Capture the cell that displays the provided text and extract its [X, Y] central coordinate. 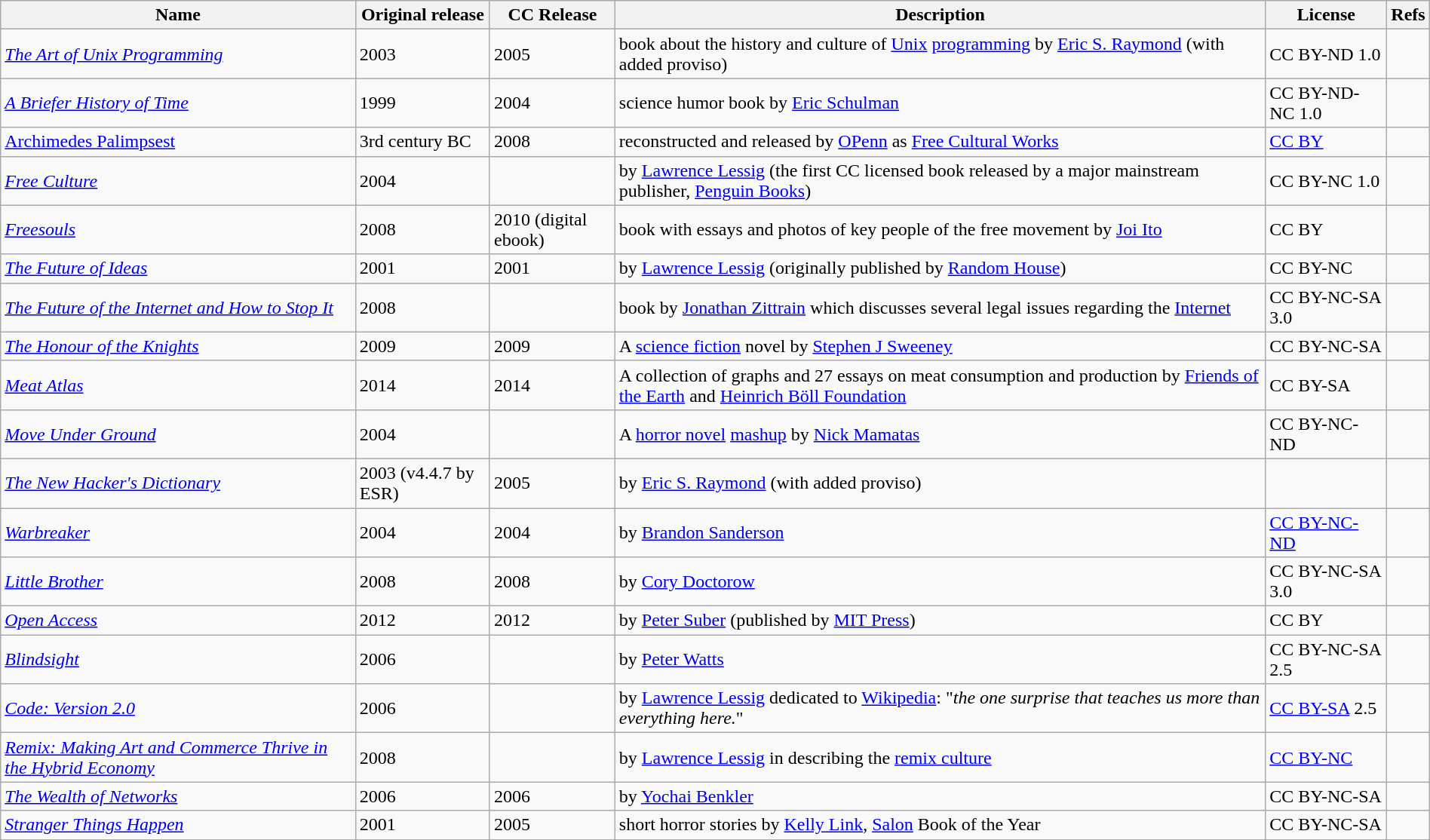
CC BY-ND-NC 1.0 [1326, 103]
Original release [422, 15]
The Art of Unix Programming [178, 54]
Meat Atlas [178, 385]
Warbreaker [178, 532]
A horror novel mashup by Nick Mamatas [940, 434]
by Eric S. Raymond (with added proviso) [940, 483]
A Briefer History of Time [178, 103]
Little Brother [178, 582]
The Future of Ideas [178, 268]
by Peter Suber (published by MIT Press) [940, 621]
A collection of graphs and 27 essays on meat consumption and production by Friends of the Earth and Heinrich Böll Foundation [940, 385]
1999 [422, 103]
by Lawrence Lessig in describing the remix culture [940, 757]
CC BY-ND 1.0 [1326, 54]
License [1326, 15]
science humor book by Eric Schulman [940, 103]
Stranger Things Happen [178, 825]
Remix: Making Art and Commerce Thrive in the Hybrid Economy [178, 757]
Code: Version 2.0 [178, 709]
3rd century BC [422, 142]
by Lawrence Lessig (the first CC licensed book released by a major mainstream publisher, Penguin Books) [940, 181]
short horror stories by Kelly Link, Salon Book of the Year [940, 825]
by Lawrence Lessig dedicated to Wikipedia: "the one surprise that teaches us more than everything here." [940, 709]
Open Access [178, 621]
CC BY-SA [1326, 385]
by Brandon Sanderson [940, 532]
The Future of the Internet and How to Stop It [178, 308]
Description [940, 15]
Archimedes Palimpsest [178, 142]
CC BY-NC-SA 2.5 [1326, 659]
by Peter Watts [940, 659]
The Honour of the Knights [178, 346]
Name [178, 15]
book about the history and culture of Unix programming by Eric S. Raymond (with added proviso) [940, 54]
CC Release [552, 15]
by Yochai Benkler [940, 796]
book with essays and photos of key people of the free movement by Joi Ito [940, 229]
reconstructed and released by OPenn as Free Cultural Works [940, 142]
CC BY-SA 2.5 [1326, 709]
Blindsight [178, 659]
Refs [1408, 15]
2003 (v4.4.7 by ESR) [422, 483]
CC BY-NC 1.0 [1326, 181]
2010 (digital ebook) [552, 229]
The New Hacker's Dictionary [178, 483]
2003 [422, 54]
by Cory Doctorow [940, 582]
Free Culture [178, 181]
book by Jonathan Zittrain which discusses several legal issues regarding the Internet [940, 308]
The Wealth of Networks [178, 796]
Freesouls [178, 229]
A science fiction novel by Stephen J Sweeney [940, 346]
by Lawrence Lessig (originally published by Random House) [940, 268]
Move Under Ground [178, 434]
